For the text-containing cell, return its midpoint in [X, Y] coordinate format. 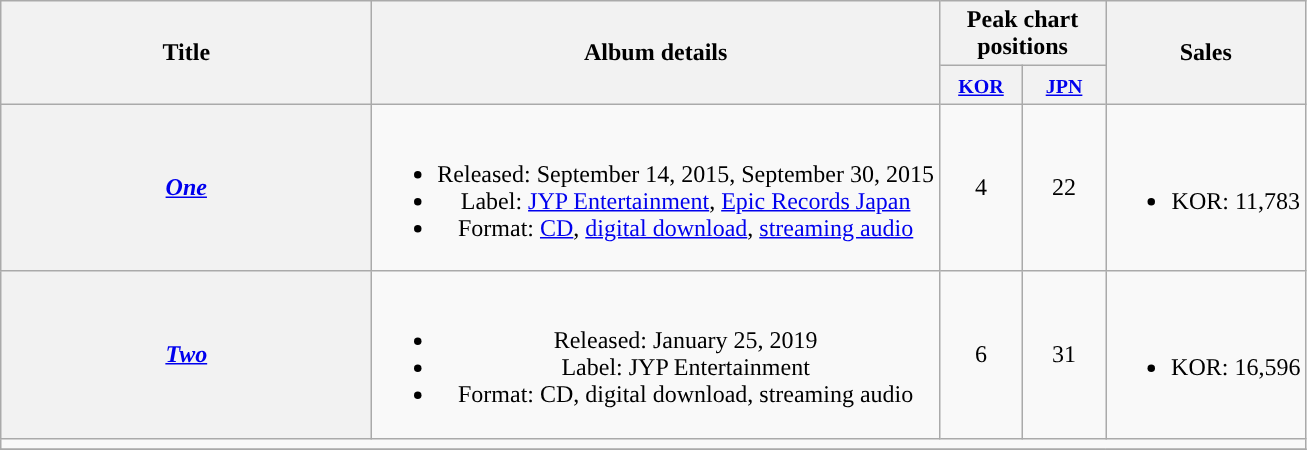
Peak chart positions [1022, 34]
One [186, 188]
31 [1064, 354]
KOR [980, 85]
Sales [1206, 52]
KOR: 16,596 [1206, 354]
4 [980, 188]
KOR: 11,783 [1206, 188]
Released: September 14, 2015, September 30, 2015 Label: JYP Entertainment, Epic Records Japan Format: CD, digital download, streaming audio [656, 188]
22 [1064, 188]
6 [980, 354]
Album details [656, 52]
Released: January 25, 2019 Label: JYP EntertainmentFormat: CD, digital download, streaming audio [656, 354]
Two [186, 354]
Title [186, 52]
JPN [1064, 85]
